For the text-containing cell, return its midpoint in [x, y] coordinate format. 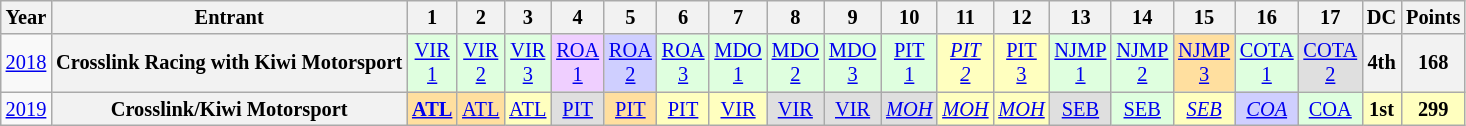
17 [1330, 17]
13 [1081, 17]
PIT1 [909, 63]
Year [26, 17]
NJMP3 [1204, 63]
ROA2 [630, 63]
COTA2 [1330, 63]
ROA3 [684, 63]
2019 [26, 109]
168 [1433, 63]
VIR1 [432, 63]
16 [1267, 17]
12 [1021, 17]
1st [1382, 109]
PIT3 [1021, 63]
PIT2 [965, 63]
8 [796, 17]
VIR2 [480, 63]
4 [578, 17]
NJMP1 [1081, 63]
299 [1433, 109]
DC [1382, 17]
2018 [26, 63]
Entrant [229, 17]
Crosslink Racing with Kiwi Motorsport [229, 63]
6 [684, 17]
3 [528, 17]
7 [738, 17]
Crosslink/Kiwi Motorsport [229, 109]
5 [630, 17]
MDO1 [738, 63]
10 [909, 17]
Points [1433, 17]
9 [852, 17]
MDO2 [796, 63]
1 [432, 17]
ROA1 [578, 63]
COTA1 [1267, 63]
14 [1142, 17]
4th [1382, 63]
VIR3 [528, 63]
MDO3 [852, 63]
NJMP2 [1142, 63]
15 [1204, 17]
11 [965, 17]
2 [480, 17]
